Search for the cell housing the specified text and yield its [X, Y] center coordinate. 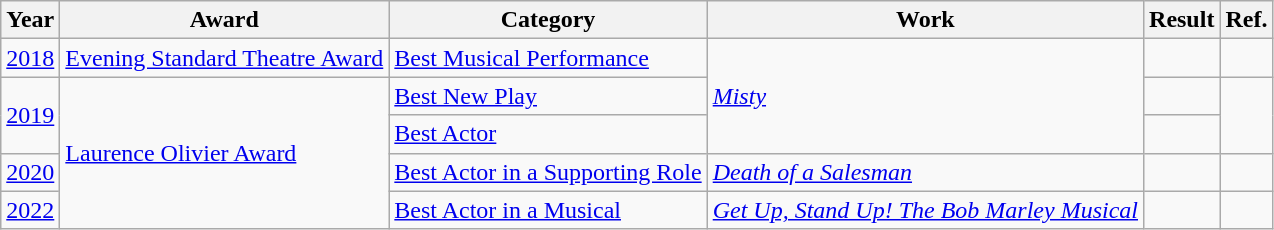
Ref. [1246, 20]
Best Musical Performance [548, 58]
Award [224, 20]
Best Actor [548, 134]
Death of a Salesman [925, 172]
Work [925, 20]
2022 [30, 210]
2019 [30, 115]
Get Up, Stand Up! The Bob Marley Musical [925, 210]
Laurence Olivier Award [224, 153]
2018 [30, 58]
Evening Standard Theatre Award [224, 58]
Category [548, 20]
Best New Play [548, 96]
Result [1182, 20]
Misty [925, 96]
Best Actor in a Musical [548, 210]
Best Actor in a Supporting Role [548, 172]
Year [30, 20]
2020 [30, 172]
